Return (x, y) of the center of cell containing provided text 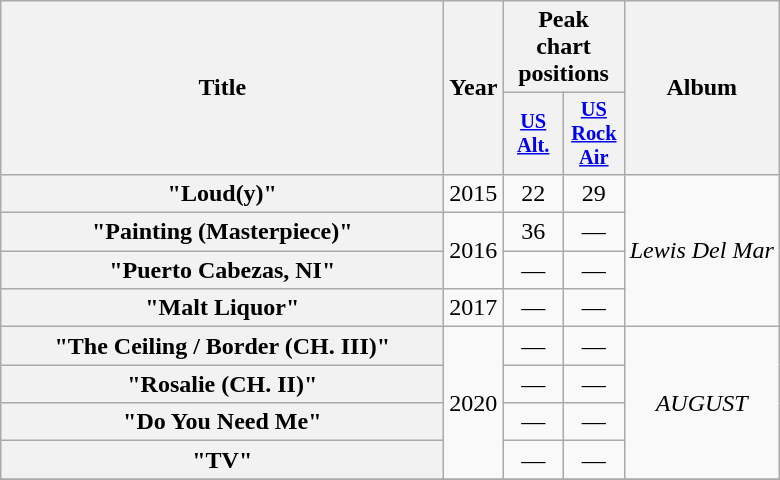
Year (474, 88)
"Rosalie (CH. II)" (222, 384)
USAlt. (534, 134)
"Painting (Masterpiece)" (222, 232)
Peak chart positions (564, 47)
"Do You Need Me" (222, 422)
2015 (474, 193)
Title (222, 88)
"Puerto Cabezas, NI" (222, 270)
2016 (474, 251)
36 (534, 232)
Album (702, 88)
Lewis Del Mar (702, 250)
"The Ceiling / Border (CH. III)" (222, 346)
2017 (474, 308)
"Loud(y)" (222, 193)
29 (594, 193)
AUGUST (702, 403)
22 (534, 193)
USRockAir (594, 134)
2020 (474, 403)
"TV" (222, 460)
"Malt Liquor" (222, 308)
